Pinpoint the cell where the given text exists, returning its [x, y] midpoint coordinate. 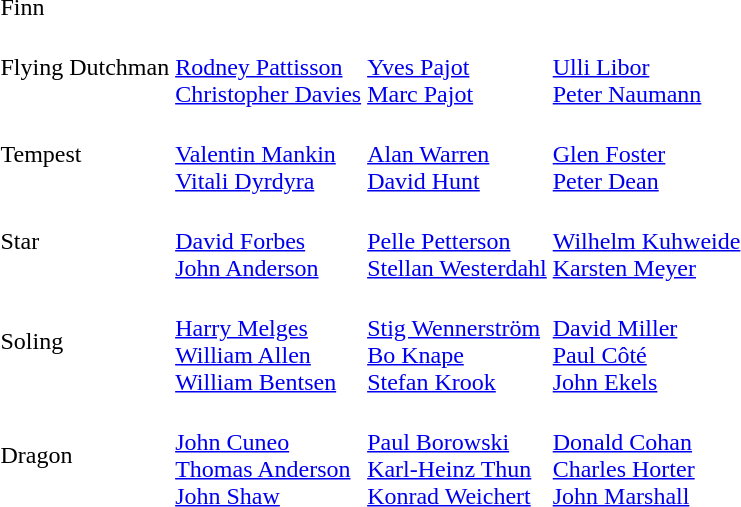
Rodney PattissonChristopher Davies [268, 67]
Stig WennerströmBo KnapeStefan Krook [458, 342]
David ForbesJohn Anderson [268, 241]
Pelle PettersonStellan Westerdahl [458, 241]
Alan WarrenDavid Hunt [458, 154]
Valentin MankinVitali Dyrdyra [268, 154]
Yves PajotMarc Pajot [458, 67]
Harry MelgesWilliam AllenWilliam Bentsen [268, 342]
